Identify which cell holds the provided text, then report its (x, y) central coordinate. 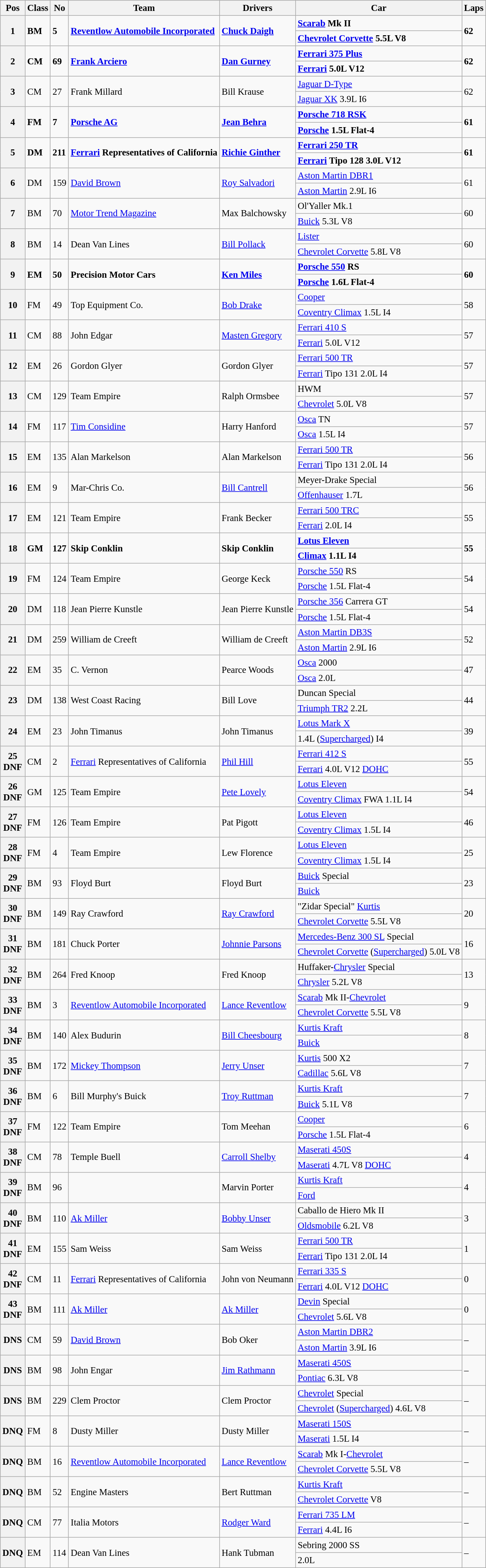
34DNF (13, 1036)
Osca 2.0L (379, 678)
Pos (13, 8)
"Zidar Special" Kurtis (379, 906)
121 (59, 518)
Jaguar XK 3.9L I6 (379, 99)
Chevrolet Corvette (Supercharged) 5.0L V8 (379, 952)
10 (13, 304)
John Edgar (144, 335)
Oldsmobile 6.2L V8 (379, 1225)
47 (474, 670)
Frank Becker (258, 518)
Team (144, 8)
58 (474, 304)
59 (59, 1340)
124 (59, 579)
Car (379, 8)
32DNF (13, 974)
25DNF (13, 761)
Bob Drake (258, 304)
Max Balchowsky (258, 214)
West Coast Racing (144, 700)
Ken Miles (258, 274)
Ferrari 500 TRC (379, 511)
38DNF (13, 1157)
111 (59, 1309)
Lister (379, 236)
Duncan Special (379, 693)
Kurtis 500 X2 (379, 1058)
70 (59, 214)
27DNF (13, 822)
21 (13, 640)
Tim Considine (144, 427)
Aston Martin DBR1 (379, 175)
Chuck Daigh (258, 31)
Bill Murphy's Buick (144, 1096)
12 (13, 366)
George Keck (258, 579)
211 (59, 152)
122 (59, 1126)
46 (474, 822)
125 (59, 792)
Engine Masters (144, 1492)
Maserati 4.7L V8 DOHC (379, 1165)
Bill Pollack (258, 244)
39DNF (13, 1188)
127 (59, 548)
Ol'Yaller Mk.1 (379, 206)
Ferrari 2.0L I4 (379, 526)
43DNF (13, 1309)
John Engar (144, 1370)
Pontiac 6.3L V8 (379, 1378)
69 (59, 62)
Mercedes-Benz 300 SL Special (379, 936)
Jean Behra (258, 122)
93 (59, 883)
Ferrari 250 TR (379, 145)
Cadillac 5.6L V8 (379, 1073)
138 (59, 700)
28DNF (13, 853)
C. Vernon (144, 670)
Dan Gurney (258, 62)
Frank Millard (144, 91)
Mickey Thompson (144, 1066)
Triumph TR2 2.2L (379, 708)
Motor Trend Magazine (144, 214)
Aston Martin 3.9L I6 (379, 1347)
149 (59, 913)
98 (59, 1370)
159 (59, 183)
49 (59, 304)
Jim Rathmann (258, 1370)
Chevrolet 5.0L V8 (379, 404)
117 (59, 427)
Porsche 718 RSK (379, 115)
Buick 5.1L V8 (379, 1104)
Jerry Unser (258, 1066)
Temple Buell (144, 1157)
36DNF (13, 1096)
Devin Special (379, 1302)
Sebring 2000 SS (379, 1545)
Ferrari 375 Plus (379, 54)
Troy Ruttman (258, 1096)
31DNF (13, 944)
Caballo de Hiero Mk II (379, 1211)
Carroll Shelby (258, 1157)
Masten Gregory (258, 335)
Bill Krause (258, 91)
Top Equipment Co. (144, 304)
Frank Arciero (144, 62)
Harry Hanford (258, 427)
Chevrolet Special (379, 1393)
Porsche AG (144, 122)
140 (59, 1036)
Ferrari 410 S (379, 328)
Huffaker-Chrysler Special (379, 967)
35 (59, 670)
Roy Salvadori (258, 183)
Ferrari 412 S (379, 754)
Drivers (258, 8)
155 (59, 1249)
Ferrari 735 LM (379, 1515)
Chevrolet Corvette 5.8L V8 (379, 251)
96 (59, 1188)
78 (59, 1157)
42DNF (13, 1279)
77 (59, 1522)
88 (59, 335)
Chevrolet 5.6L V8 (379, 1317)
1.4L (Supercharged) I4 (379, 738)
30DNF (13, 913)
22 (13, 670)
Porsche 1.6L Flat-4 (379, 282)
37DNF (13, 1126)
Bill Cheesbourg (258, 1036)
Pearce Woods (258, 670)
Phil Hill (258, 761)
126 (59, 822)
Ferrari Tipo 128 3.0L V12 (379, 160)
Ford (379, 1195)
Climax 1.1L I4 (379, 556)
Osca TN (379, 419)
26 (59, 366)
Ferrari 4.4L I6 (379, 1530)
Buick 5.3L V8 (379, 221)
Ralph Ormsbee (258, 396)
Chevrolet (Supercharged) 4.6L V8 (379, 1408)
Tom Meehan (258, 1126)
Jaguar D-Type (379, 84)
27 (59, 91)
Pete Lovely (258, 792)
Hank Tubman (258, 1553)
Osca 1.5L I4 (379, 434)
15 (13, 457)
40DNF (13, 1218)
Bill Cantrell (258, 487)
Scarab Mk II-Chevrolet (379, 998)
Aston Martin DBR2 (379, 1332)
Bob Oker (258, 1340)
Chevrolet Corvette V8 (379, 1500)
50 (59, 274)
19 (13, 579)
29DNF (13, 883)
Ferrari 335 S (379, 1271)
229 (59, 1401)
Bert Ruttman (258, 1492)
HWM (379, 389)
25 (474, 853)
Offenhauser 1.7L (379, 495)
Porsche 356 Carrera GT (379, 602)
Mar-Chris Co. (144, 487)
Scarab Mk II (379, 23)
35DNF (13, 1066)
Italia Motors (144, 1522)
Meyer-Drake Special (379, 480)
Aston Martin DB3S (379, 632)
Osca 2000 (379, 662)
Precision Motor Cars (144, 274)
Coventry Climax FWA 1.1L I4 (379, 800)
181 (59, 944)
Bobby Unser (258, 1218)
Alex Budurin (144, 1036)
264 (59, 974)
Johnnie Parsons (258, 944)
135 (59, 457)
Class (38, 8)
Scarab Mk I-Chevrolet (379, 1454)
Rodger Ward (258, 1522)
18 (13, 548)
44 (474, 700)
118 (59, 609)
114 (59, 1553)
17 (13, 518)
Chuck Porter (144, 944)
Pat Pigott (258, 822)
Buick Special (379, 876)
John von Neumann (258, 1279)
Maserati 1.5L I4 (379, 1439)
Richie Ginther (258, 152)
26DNF (13, 792)
Lotus Mark X (379, 723)
39 (474, 731)
Marvin Porter (258, 1188)
259 (59, 640)
Bill Love (258, 700)
24 (13, 731)
No (59, 8)
Maserati 150S (379, 1423)
129 (59, 396)
Laps (474, 8)
41DNF (13, 1249)
Chrysler 5.2L V8 (379, 982)
110 (59, 1218)
33DNF (13, 1005)
Lew Florence (258, 853)
172 (59, 1066)
